Find where the given text appears and provide that cell's center as [x, y] coordinate. 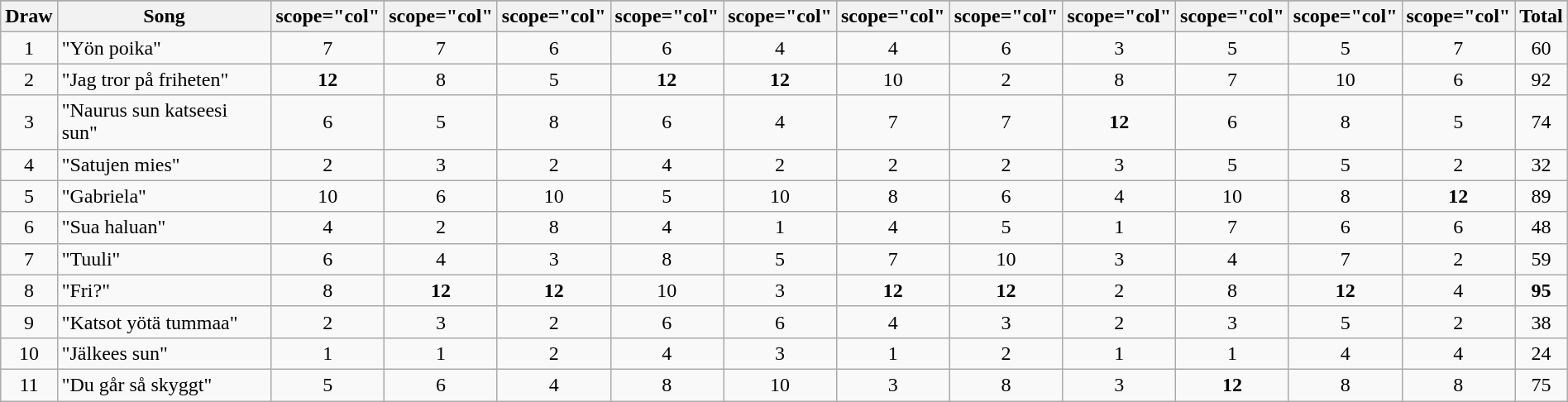
92 [1542, 79]
60 [1542, 48]
11 [29, 385]
"Jälkees sun" [164, 353]
48 [1542, 227]
"Jag tror på friheten" [164, 79]
"Du går så skyggt" [164, 385]
"Sua haluan" [164, 227]
"Satujen mies" [164, 165]
"Yön poika" [164, 48]
Song [164, 17]
32 [1542, 165]
38 [1542, 322]
95 [1542, 290]
Draw [29, 17]
"Katsot yötä tummaa" [164, 322]
"Naurus sun katseesi sun" [164, 122]
59 [1542, 259]
74 [1542, 122]
Total [1542, 17]
"Fri?" [164, 290]
89 [1542, 196]
75 [1542, 385]
"Gabriela" [164, 196]
9 [29, 322]
24 [1542, 353]
"Tuuli" [164, 259]
